Pinpoint the cell where the given text exists, returning its (X, Y) midpoint coordinate. 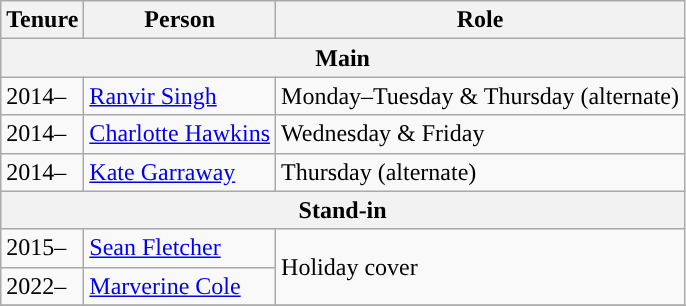
Sean Fletcher (180, 248)
2015– (42, 248)
Person (180, 20)
2022– (42, 286)
Holiday cover (480, 267)
Marverine Cole (180, 286)
Kate Garraway (180, 172)
Wednesday & Friday (480, 134)
Role (480, 20)
Charlotte Hawkins (180, 134)
Tenure (42, 20)
Thursday (alternate) (480, 172)
Main (343, 58)
Monday–Tuesday & Thursday (alternate) (480, 96)
Stand-in (343, 210)
Ranvir Singh (180, 96)
